Capture the cell that displays the provided text and extract its (x, y) central coordinate. 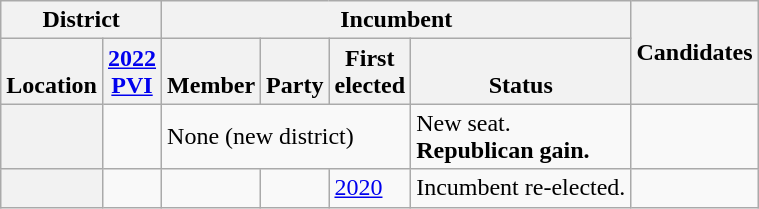
Incumbent re-elected. (521, 188)
Incumbent (396, 20)
Location (52, 72)
Member (212, 72)
District (82, 20)
2022PVI (132, 72)
Candidates (694, 52)
Party (295, 72)
None (new district) (286, 136)
Firstelected (370, 72)
2020 (370, 188)
New seat.Republican gain. (521, 136)
Status (521, 72)
